Determine the [X, Y] coordinate at the center of the cell enclosing the given text.  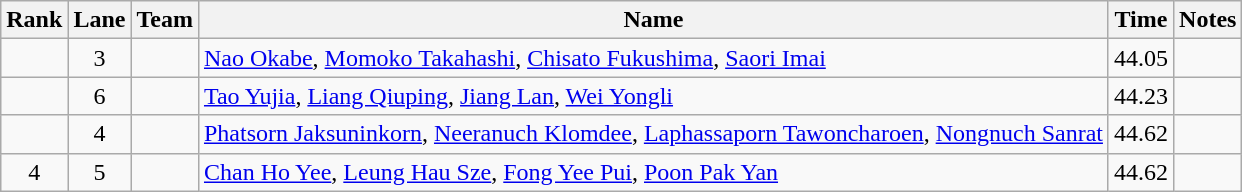
6 [100, 96]
44.23 [1140, 96]
Time [1140, 20]
Name [653, 20]
Lane [100, 20]
Phatsorn Jaksuninkorn, Neeranuch Klomdee, Laphassaporn Tawoncharoen, Nongnuch Sanrat [653, 134]
Chan Ho Yee, Leung Hau Sze, Fong Yee Pui, Poon Pak Yan [653, 172]
Team [165, 20]
5 [100, 172]
3 [100, 58]
Notes [1208, 20]
Tao Yujia, Liang Qiuping, Jiang Lan, Wei Yongli [653, 96]
Rank [34, 20]
Nao Okabe, Momoko Takahashi, Chisato Fukushima, Saori Imai [653, 58]
44.05 [1140, 58]
